Detect which cell encompasses the target text, then output its [X, Y] center coordinate. 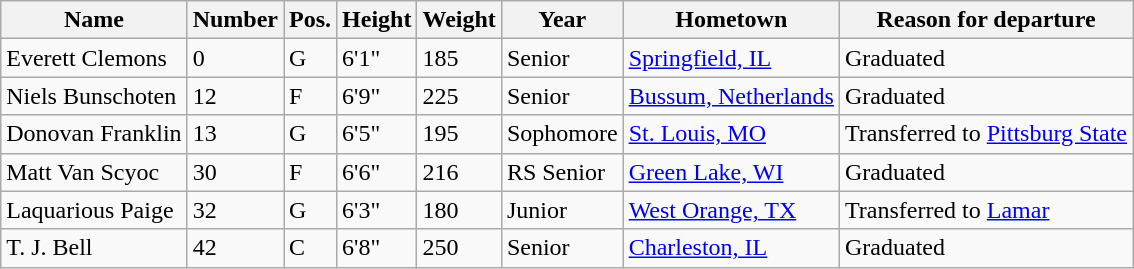
Sophomore [562, 134]
0 [235, 58]
180 [459, 210]
6'9" [377, 96]
Donovan Franklin [94, 134]
C [310, 248]
Weight [459, 20]
42 [235, 248]
195 [459, 134]
6'3" [377, 210]
Charleston, IL [731, 248]
250 [459, 248]
Height [377, 20]
RS Senior [562, 172]
13 [235, 134]
Springfield, IL [731, 58]
Laquarious Paige [94, 210]
12 [235, 96]
Niels Bunschoten [94, 96]
Year [562, 20]
225 [459, 96]
216 [459, 172]
Green Lake, WI [731, 172]
30 [235, 172]
Everett Clemons [94, 58]
Hometown [731, 20]
T. J. Bell [94, 248]
185 [459, 58]
St. Louis, MO [731, 134]
Pos. [310, 20]
32 [235, 210]
6'1" [377, 58]
Reason for departure [986, 20]
West Orange, TX [731, 210]
Number [235, 20]
Transferred to Pittsburg State [986, 134]
Matt Van Scyoc [94, 172]
Name [94, 20]
6'6" [377, 172]
6'8" [377, 248]
Junior [562, 210]
6'5" [377, 134]
Transferred to Lamar [986, 210]
Bussum, Netherlands [731, 96]
